Pinpoint the cell where the given text exists, returning its (X, Y) midpoint coordinate. 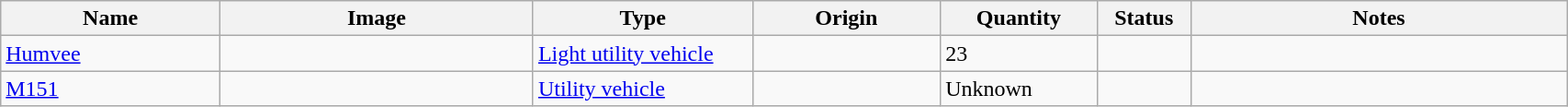
Unknown (1019, 89)
23 (1019, 53)
Light utility vehicle (643, 53)
Humvee (110, 53)
Notes (1378, 18)
Name (110, 18)
Type (643, 18)
Image (377, 18)
M151 (110, 89)
Utility vehicle (643, 89)
Status (1144, 18)
Origin (847, 18)
Quantity (1019, 18)
